For the text-containing cell, return its midpoint in [x, y] coordinate format. 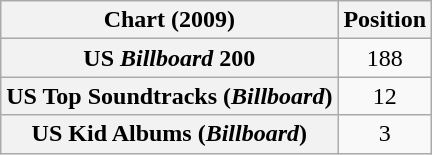
US Kid Albums (Billboard) [170, 134]
Chart (2009) [170, 20]
12 [385, 96]
3 [385, 134]
Position [385, 20]
US Billboard 200 [170, 58]
US Top Soundtracks (Billboard) [170, 96]
188 [385, 58]
